Extract the (X, Y) coordinate from the center of the cell holding the provided text.  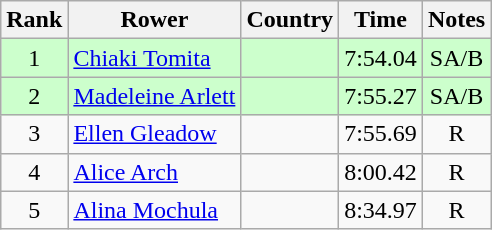
2 (34, 96)
Country (290, 20)
Alina Mochula (154, 210)
7:55.27 (381, 96)
Ellen Gleadow (154, 134)
Rank (34, 20)
Time (381, 20)
8:34.97 (381, 210)
5 (34, 210)
Notes (456, 20)
Alice Arch (154, 172)
7:55.69 (381, 134)
Madeleine Arlett (154, 96)
1 (34, 58)
3 (34, 134)
7:54.04 (381, 58)
Chiaki Tomita (154, 58)
4 (34, 172)
Rower (154, 20)
8:00.42 (381, 172)
